Identify which cell holds the provided text, then report its (x, y) central coordinate. 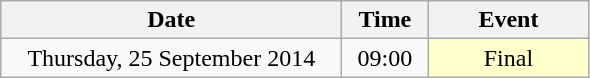
Time (385, 20)
09:00 (385, 58)
Event (508, 20)
Thursday, 25 September 2014 (172, 58)
Date (172, 20)
Final (508, 58)
